Scan for the cell matching the given text and deliver its [X, Y] coordinate at center. 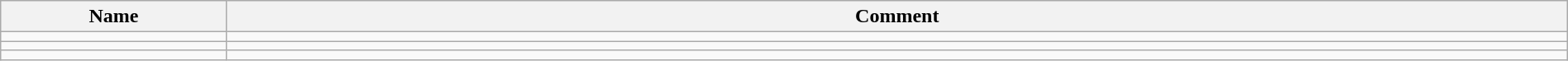
Comment [896, 16]
Name [114, 16]
